Find where the given text appears and provide that cell's center as [X, Y] coordinate. 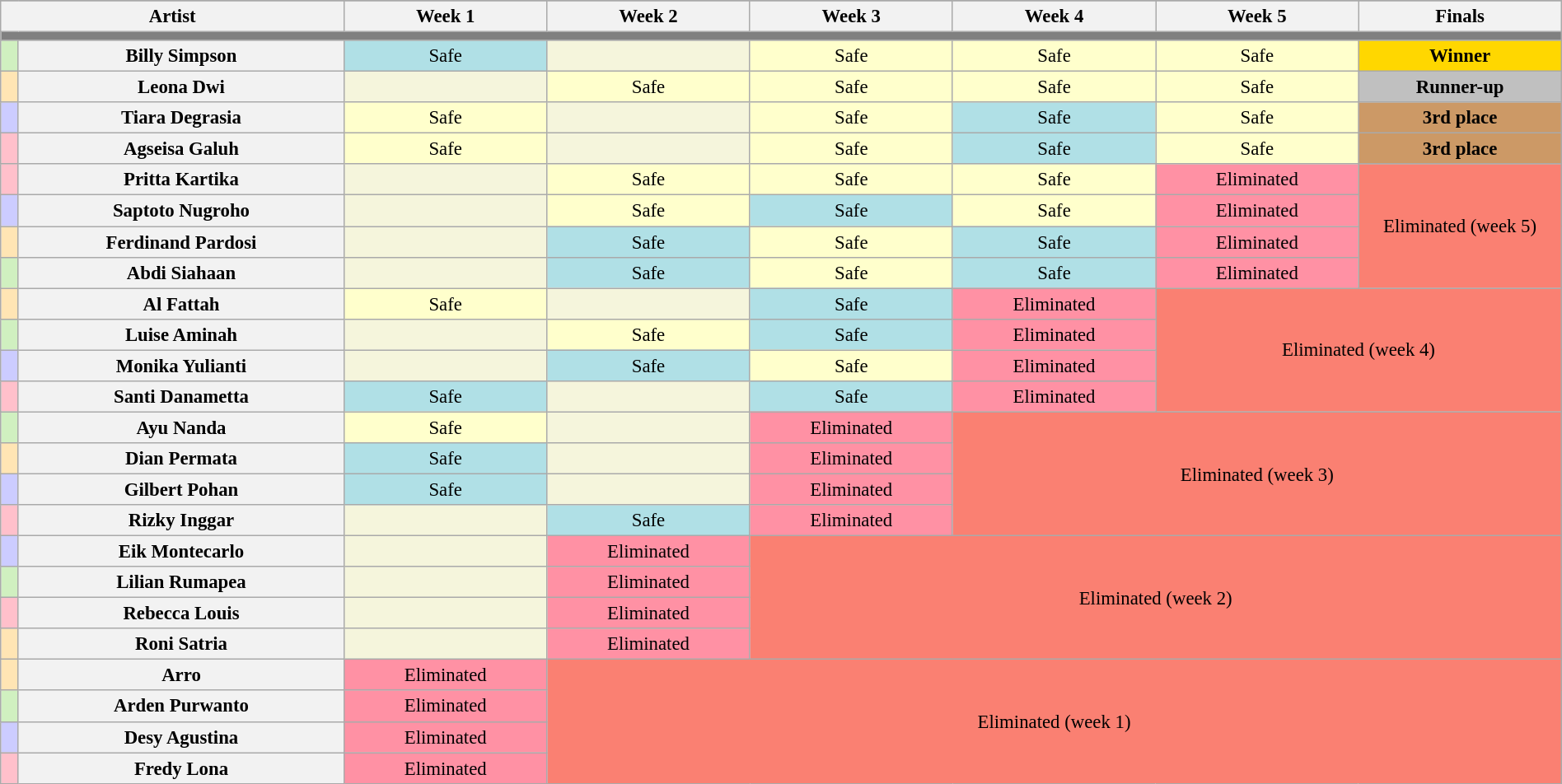
Winner [1460, 56]
Eliminated (week 2) [1155, 598]
Eliminated (week 3) [1257, 474]
Artist [173, 16]
Eliminated (week 1) [1055, 721]
Pritta Kartika [181, 180]
Saptoto Nugroho [181, 211]
Rizky Inggar [181, 520]
Week 4 [1054, 16]
Dian Permata [181, 459]
Finals [1460, 16]
Eliminated (week 5) [1460, 226]
Week 2 [648, 16]
Fredy Lona [181, 768]
Rebecca Louis [181, 614]
Ferdinand Pardosi [181, 242]
Week 5 [1257, 16]
Runner-up [1460, 87]
Abdi Siahaan [181, 273]
Ayu Nanda [181, 427]
Lilian Rumapea [181, 582]
Desy Agustina [181, 737]
Arden Purwanto [181, 707]
Al Fattah [181, 304]
Agseisa Galuh [181, 149]
Tiara Degrasia [181, 118]
Santi Danametta [181, 397]
Week 1 [446, 16]
Billy Simpson [181, 56]
Eliminated (week 4) [1359, 350]
Leona Dwi [181, 87]
Week 3 [851, 16]
Eik Montecarlo [181, 552]
Luise Aminah [181, 334]
Monika Yulianti [181, 366]
Arro [181, 675]
Roni Satria [181, 644]
Gilbert Pohan [181, 489]
